Determine the [x, y] coordinate at the center of the cell enclosing the given text.  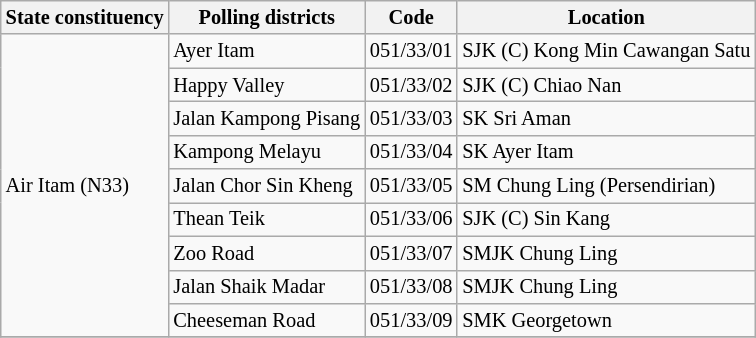
SJK (C) Kong Min Cawangan Satu [606, 51]
Code [411, 17]
Thean Teik [266, 219]
051/33/03 [411, 118]
Jalan Chor Sin Kheng [266, 186]
Ayer Itam [266, 51]
Jalan Kampong Pisang [266, 118]
SK Sri Aman [606, 118]
SJK (C) Sin Kang [606, 219]
Cheeseman Road [266, 320]
Polling districts [266, 17]
SM Chung Ling (Persendirian) [606, 186]
051/33/02 [411, 85]
SMK Georgetown [606, 320]
SJK (C) Chiao Nan [606, 85]
051/33/04 [411, 152]
Kampong Melayu [266, 152]
051/33/07 [411, 253]
Happy Valley [266, 85]
Air Itam (N33) [85, 186]
Zoo Road [266, 253]
State constituency [85, 17]
051/33/09 [411, 320]
051/33/05 [411, 186]
051/33/08 [411, 287]
SK Ayer Itam [606, 152]
Location [606, 17]
051/33/06 [411, 219]
Jalan Shaik Madar [266, 287]
051/33/01 [411, 51]
